Identify which cell holds the provided text, then report its [X, Y] central coordinate. 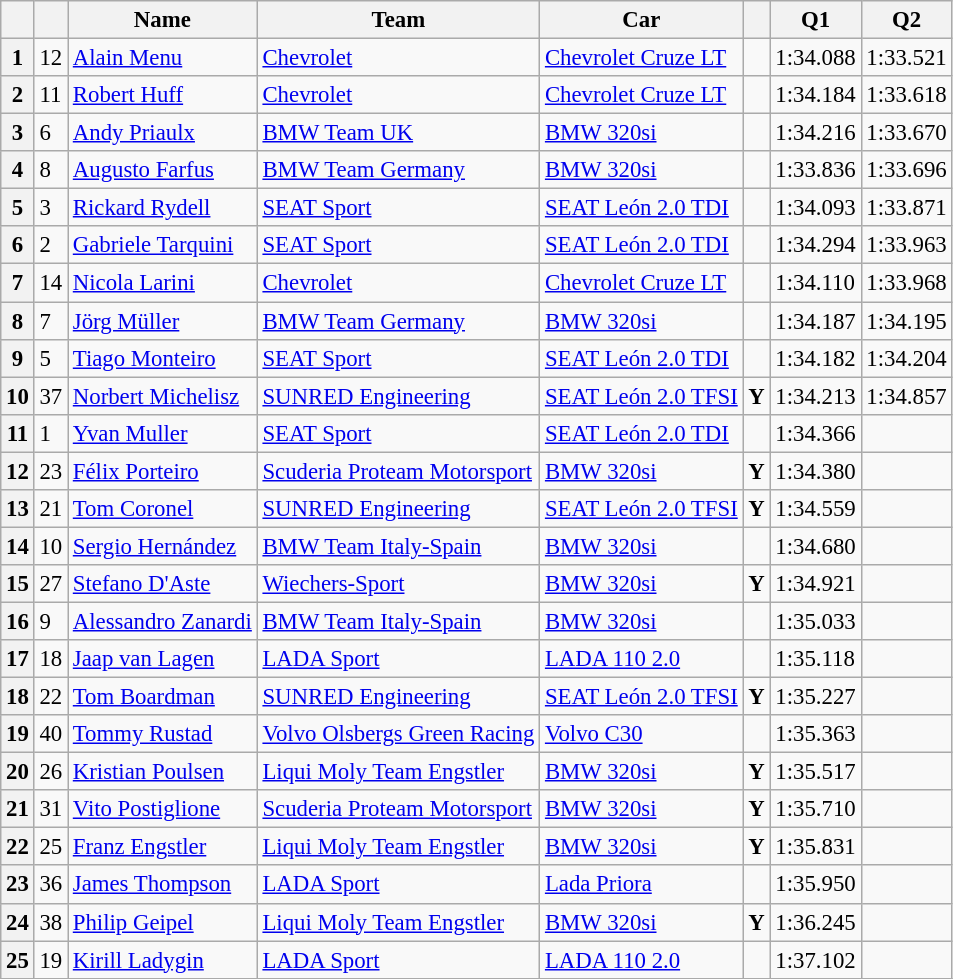
1:35.710 [816, 809]
1:34.195 [906, 321]
Nicola Larini [163, 283]
Q1 [816, 20]
1:34.921 [816, 584]
1:33.871 [906, 208]
Jörg Müller [163, 321]
20 [18, 772]
Franz Engstler [163, 847]
Car [642, 20]
Rickard Rydell [163, 208]
Tom Coronel [163, 509]
BMW Team UK [398, 133]
38 [50, 922]
31 [50, 809]
Alessandro Zanardi [163, 621]
Norbert Michelisz [163, 396]
1:34.093 [816, 208]
Andy Priaulx [163, 133]
1:35.118 [816, 659]
Kristian Poulsen [163, 772]
36 [50, 885]
Tiago Monteiro [163, 358]
Tom Boardman [163, 697]
Alain Menu [163, 58]
1:33.618 [906, 95]
Kirill Ladygin [163, 960]
Robert Huff [163, 95]
1:33.696 [906, 170]
1:34.216 [816, 133]
40 [50, 734]
1:34.088 [816, 58]
Tommy Rustad [163, 734]
13 [18, 509]
James Thompson [163, 885]
4 [18, 170]
Félix Porteiro [163, 471]
1:35.831 [816, 847]
Name [163, 20]
1:35.517 [816, 772]
Vito Postiglione [163, 809]
1:33.963 [906, 245]
1:34.182 [816, 358]
1:35.950 [816, 885]
1:33.670 [906, 133]
24 [18, 922]
1:34.857 [906, 396]
Yvan Muller [163, 433]
17 [18, 659]
1:34.680 [816, 546]
Jaap van Lagen [163, 659]
1:35.363 [816, 734]
Volvo Olsbergs Green Racing [398, 734]
Volvo C30 [642, 734]
1:34.204 [906, 358]
1:35.227 [816, 697]
1:34.184 [816, 95]
1:34.366 [816, 433]
1:34.559 [816, 509]
Philip Geipel [163, 922]
Gabriele Tarquini [163, 245]
Augusto Farfus [163, 170]
27 [50, 584]
1:33.968 [906, 283]
1:35.033 [816, 621]
1:33.521 [906, 58]
1:34.187 [816, 321]
37 [50, 396]
1:34.213 [816, 396]
26 [50, 772]
Team [398, 20]
1:36.245 [816, 922]
Stefano D'Aste [163, 584]
1:34.380 [816, 471]
Sergio Hernández [163, 546]
Q2 [906, 20]
Lada Priora [642, 885]
16 [18, 621]
1:34.110 [816, 283]
15 [18, 584]
Wiechers-Sport [398, 584]
1:37.102 [816, 960]
1:33.836 [816, 170]
1:34.294 [816, 245]
